Search for the cell housing the specified text and yield its (x, y) center coordinate. 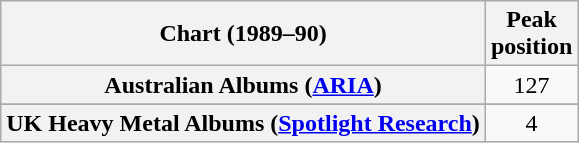
4 (531, 123)
UK Heavy Metal Albums (Spotlight Research) (244, 123)
Peakposition (531, 34)
Australian Albums (ARIA) (244, 85)
Chart (1989–90) (244, 34)
127 (531, 85)
